Determine the [X, Y] coordinate at the center of the cell enclosing the given text.  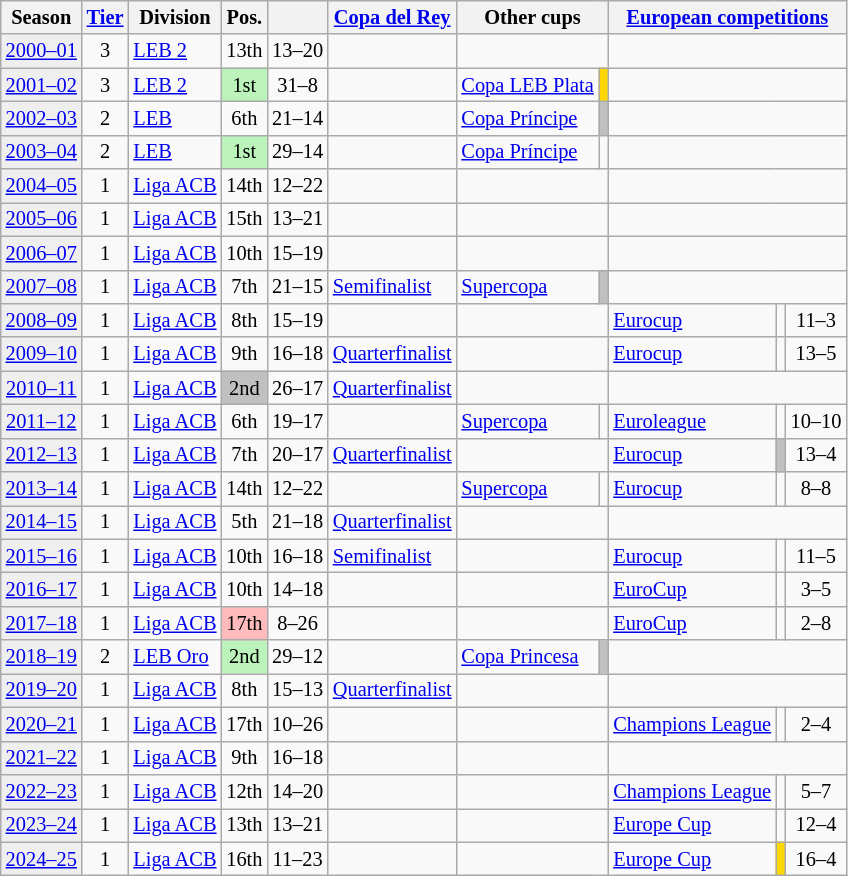
2022–23 [42, 791]
2000–01 [42, 51]
31–8 [298, 85]
2007–08 [42, 287]
5th [244, 522]
2023–24 [42, 825]
Division [174, 17]
11–5 [816, 556]
2001–02 [42, 85]
13–5 [816, 354]
8–26 [298, 623]
2010–11 [42, 388]
11–3 [816, 320]
2009–10 [42, 354]
2004–05 [42, 186]
2012–13 [42, 455]
Other cups [532, 17]
2003–04 [42, 152]
2005–06 [42, 219]
13–20 [298, 51]
15–13 [298, 690]
14–18 [298, 589]
2008–09 [42, 320]
2020–21 [42, 724]
Season [42, 17]
16–4 [816, 859]
LEB Oro [174, 657]
13–4 [816, 455]
Tier [106, 17]
29–14 [298, 152]
Copa LEB Plata [527, 85]
20–17 [298, 455]
2013–14 [42, 489]
10–26 [298, 724]
12th [244, 791]
3–5 [816, 589]
European competitions [727, 17]
5–7 [816, 791]
2006–07 [42, 253]
11–23 [298, 859]
Pos. [244, 17]
19–17 [298, 421]
Euroleague [692, 421]
2–4 [816, 724]
10–10 [816, 421]
2017–18 [42, 623]
2021–22 [42, 758]
2015–16 [42, 556]
8–8 [816, 489]
2011–12 [42, 421]
2014–15 [42, 522]
Copa del Rey [392, 17]
2–8 [816, 623]
2018–19 [42, 657]
21–18 [298, 522]
26–17 [298, 388]
12–4 [816, 825]
2019–20 [42, 690]
21–14 [298, 118]
2002–03 [42, 118]
Copa Princesa [527, 657]
29–12 [298, 657]
14–20 [298, 791]
15th [244, 219]
2024–25 [42, 859]
21–15 [298, 287]
2016–17 [42, 589]
16th [244, 859]
